Pinpoint the cell where the given text exists, returning its [x, y] midpoint coordinate. 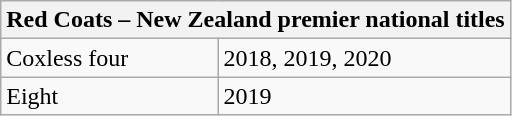
Coxless four [110, 58]
Red Coats – New Zealand premier national titles [256, 20]
Eight [110, 96]
2019 [364, 96]
2018, 2019, 2020 [364, 58]
